Return the (X, Y) coordinate for the center point of the cell that contains the specified text.  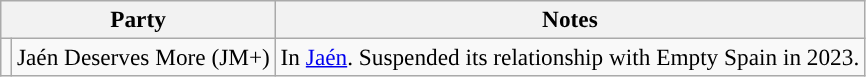
Party (138, 19)
Jaén Deserves More (JM+) (144, 57)
In Jaén. Suspended its relationship with Empty Spain in 2023. (570, 57)
Notes (570, 19)
